Extract the [x, y] coordinate from the center of the cell holding the provided text.  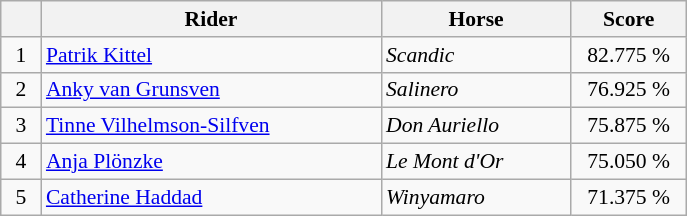
Score [628, 19]
Le Mont d'Or [476, 162]
4 [21, 162]
Scandic [476, 55]
Catherine Haddad [211, 197]
71.375 % [628, 197]
Winyamaro [476, 197]
Horse [476, 19]
82.775 % [628, 55]
76.925 % [628, 90]
Anja Plönzke [211, 162]
Patrik Kittel [211, 55]
Don Auriello [476, 126]
Rider [211, 19]
1 [21, 55]
Tinne Vilhelmson-Silfven [211, 126]
5 [21, 197]
3 [21, 126]
75.050 % [628, 162]
75.875 % [628, 126]
Anky van Grunsven [211, 90]
2 [21, 90]
Salinero [476, 90]
